Return the (x, y) coordinate for the center point of the cell that contains the specified text.  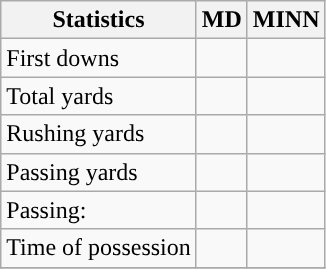
Total yards (99, 96)
First downs (99, 58)
Passing: (99, 210)
Time of possession (99, 248)
MD (222, 20)
MINN (286, 20)
Rushing yards (99, 134)
Statistics (99, 20)
Passing yards (99, 172)
